Detect which cell encompasses the target text, then output its (X, Y) center coordinate. 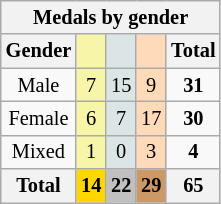
0 (121, 152)
14 (91, 186)
1 (91, 152)
17 (151, 118)
Gender (38, 51)
4 (193, 152)
Female (38, 118)
65 (193, 186)
22 (121, 186)
15 (121, 85)
Male (38, 85)
29 (151, 186)
3 (151, 152)
Mixed (38, 152)
30 (193, 118)
6 (91, 118)
Medals by gender (111, 17)
31 (193, 85)
9 (151, 85)
